For the text-containing cell, return its midpoint in (x, y) coordinate format. 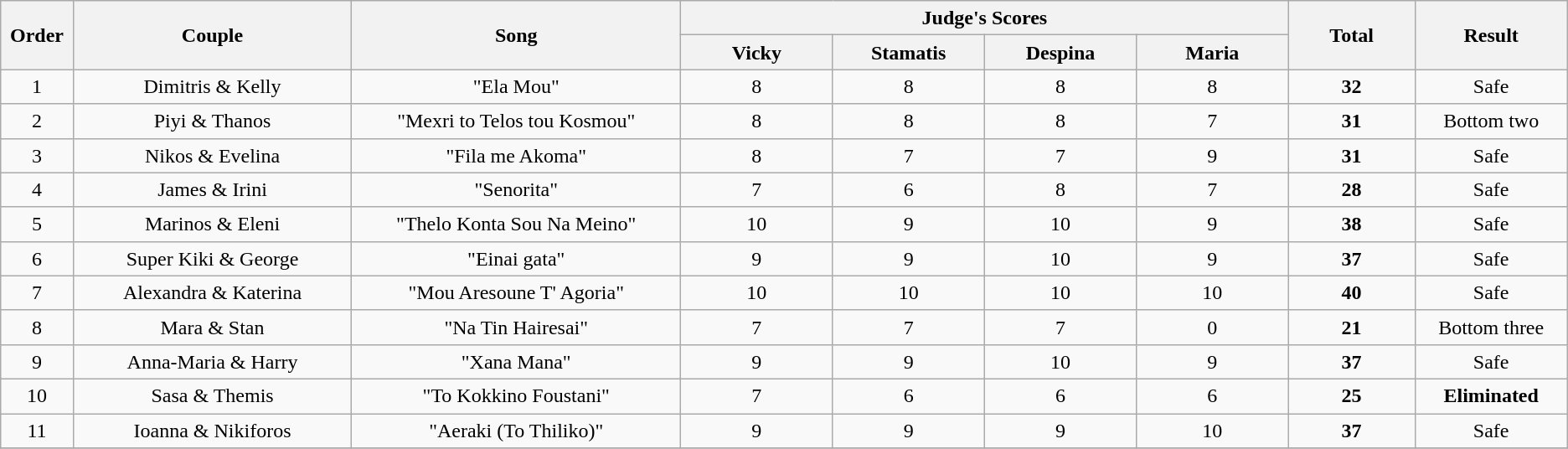
Song (516, 35)
"Aeraki (To Thiliko)" (516, 431)
21 (1352, 327)
32 (1352, 87)
5 (37, 224)
Marinos & Eleni (212, 224)
Total (1352, 35)
Dimitris & Kelly (212, 87)
Result (1491, 35)
"To Kokkino Foustani" (516, 395)
"Mou Aresoune T' Agoria" (516, 293)
Nikos & Evelina (212, 156)
4 (37, 189)
3 (37, 156)
40 (1352, 293)
2 (37, 121)
0 (1213, 327)
Piyi & Thanos (212, 121)
"Senorita" (516, 189)
Order (37, 35)
"Na Tin Hairesai" (516, 327)
Eliminated (1491, 395)
"Ela Mou" (516, 87)
Maria (1213, 52)
Vicky (757, 52)
11 (37, 431)
"Thelo Konta Sou Na Meino" (516, 224)
"Mexri to Telos tou Kosmou" (516, 121)
38 (1352, 224)
James & Irini (212, 189)
Bottom two (1491, 121)
Couple (212, 35)
Despina (1060, 52)
"Fila me Akoma" (516, 156)
Alexandra & Katerina (212, 293)
"Xana Mana" (516, 362)
Sasa & Themis (212, 395)
Bottom three (1491, 327)
1 (37, 87)
25 (1352, 395)
"Einai gata" (516, 258)
Anna-Maria & Harry (212, 362)
Mara & Stan (212, 327)
Judge's Scores (985, 18)
Ioanna & Nikiforos (212, 431)
28 (1352, 189)
Stamatis (908, 52)
Super Kiki & George (212, 258)
